Capture the cell that displays the provided text and extract its [x, y] central coordinate. 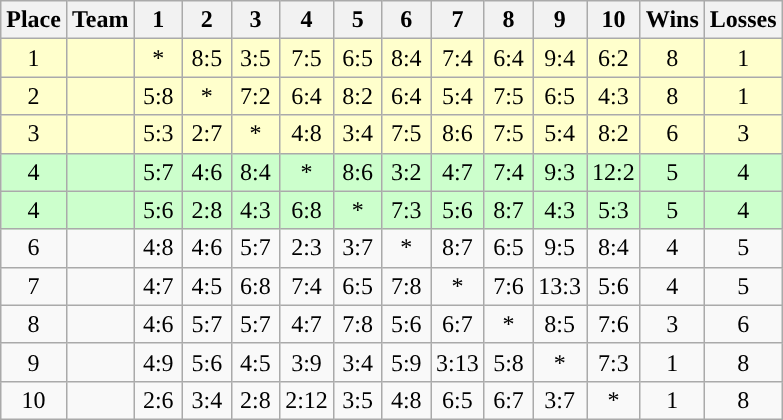
2:12 [307, 400]
Losses [743, 20]
12:2 [614, 172]
3:9 [307, 362]
2:7 [208, 134]
4:9 [158, 362]
9:5 [560, 248]
Wins [672, 20]
9:4 [560, 58]
3:13 [458, 362]
6:2 [614, 58]
9:3 [560, 172]
5:9 [406, 362]
2:6 [158, 400]
Team [100, 20]
3:2 [406, 172]
2:3 [307, 248]
13:3 [560, 286]
7:2 [256, 96]
Place [34, 20]
